From the cell containing the given text, extract its center point as (x, y) coordinate. 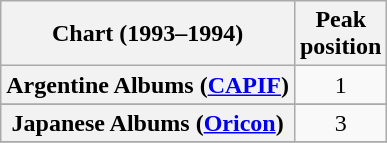
Argentine Albums (CAPIF) (148, 85)
3 (340, 123)
Peak position (340, 34)
Chart (1993–1994) (148, 34)
Japanese Albums (Oricon) (148, 123)
1 (340, 85)
